Scan for the cell matching the given text and deliver its [X, Y] coordinate at center. 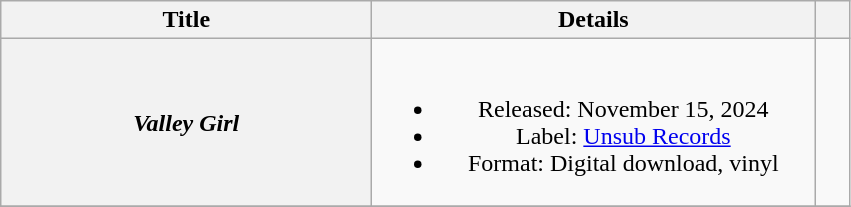
Title [186, 20]
Details [594, 20]
Released: November 15, 2024Label: Unsub RecordsFormat: Digital download, vinyl [594, 122]
Valley Girl [186, 122]
